Locate the cell with the specified text and output its [X, Y] center coordinate. 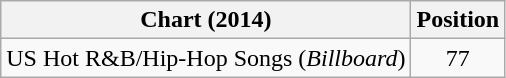
77 [458, 58]
Position [458, 20]
US Hot R&B/Hip-Hop Songs (Billboard) [206, 58]
Chart (2014) [206, 20]
